Pinpoint the cell where the given text exists, returning its [X, Y] midpoint coordinate. 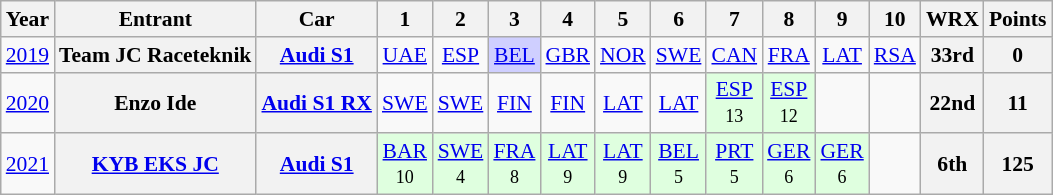
2 [461, 19]
22nd [952, 102]
9 [842, 19]
ESP [461, 55]
GBR [568, 55]
BAR10 [405, 164]
4 [568, 19]
33rd [952, 55]
1 [405, 19]
Audi S1 RX [316, 102]
2019 [28, 55]
Team JC Raceteknik [155, 55]
Car [316, 19]
FRA [788, 55]
CAN [734, 55]
UAE [405, 55]
7 [734, 19]
NOR [623, 55]
RSA [895, 55]
ESP13 [734, 102]
6 [679, 19]
10 [895, 19]
KYB EKS JC [155, 164]
PRT5 [734, 164]
ESP12 [788, 102]
Year [28, 19]
8 [788, 19]
3 [514, 19]
2020 [28, 102]
125 [1018, 164]
SWE4 [461, 164]
5 [623, 19]
11 [1018, 102]
0 [1018, 55]
Entrant [155, 19]
BEL5 [679, 164]
6th [952, 164]
FRA8 [514, 164]
Enzo Ide [155, 102]
2021 [28, 164]
WRX [952, 19]
BEL [514, 55]
Points [1018, 19]
